Return the [X, Y] coordinate for the center point of the cell that contains the specified text.  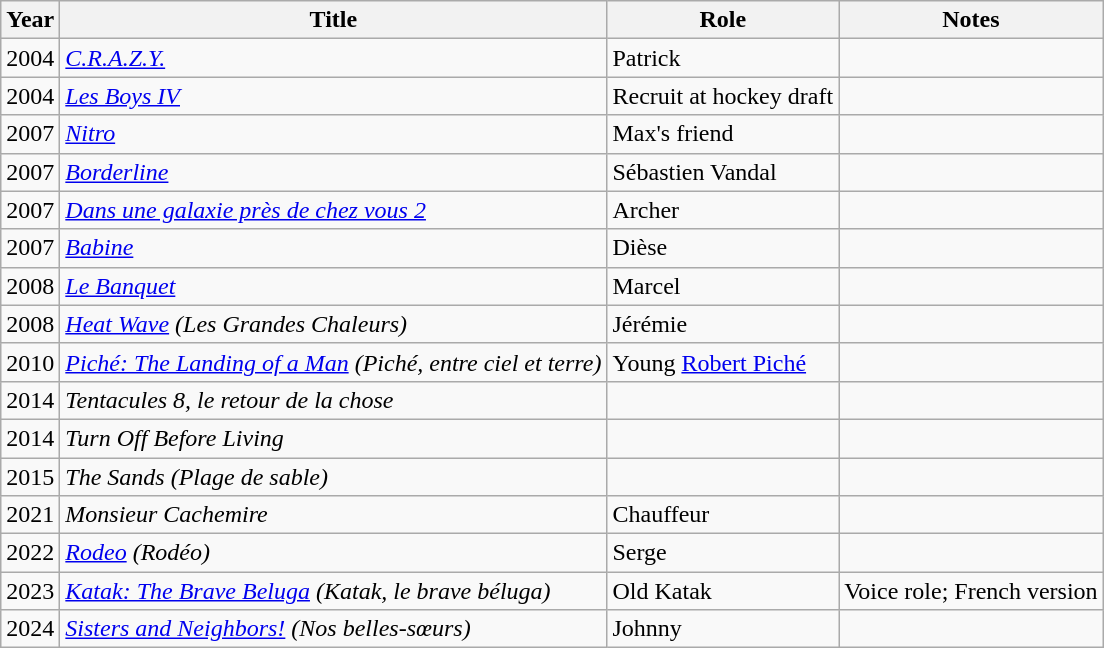
Dans une galaxie près de chez vous 2 [334, 210]
Jérémie [723, 324]
Katak: The Brave Beluga (Katak, le brave béluga) [334, 591]
Archer [723, 210]
Patrick [723, 58]
Nitro [334, 134]
Marcel [723, 286]
Title [334, 20]
2010 [30, 362]
Sisters and Neighbors! (Nos belles-sœurs) [334, 629]
2015 [30, 477]
Voice role; French version [972, 591]
Babine [334, 248]
Tentacules 8, le retour de la chose [334, 400]
Le Banquet [334, 286]
Role [723, 20]
Notes [972, 20]
Dièse [723, 248]
Borderline [334, 172]
2022 [30, 553]
Serge [723, 553]
Heat Wave (Les Grandes Chaleurs) [334, 324]
Piché: The Landing of a Man (Piché, entre ciel et terre) [334, 362]
2021 [30, 515]
C.R.A.Z.Y. [334, 58]
Johnny [723, 629]
Rodeo (Rodéo) [334, 553]
The Sands (Plage de sable) [334, 477]
Max's friend [723, 134]
Old Katak [723, 591]
Sébastien Vandal [723, 172]
Monsieur Cachemire [334, 515]
Recruit at hockey draft [723, 96]
Chauffeur [723, 515]
2023 [30, 591]
Turn Off Before Living [334, 438]
2024 [30, 629]
Year [30, 20]
Les Boys IV [334, 96]
Young Robert Piché [723, 362]
